Identify which cell holds the provided text, then report its (x, y) central coordinate. 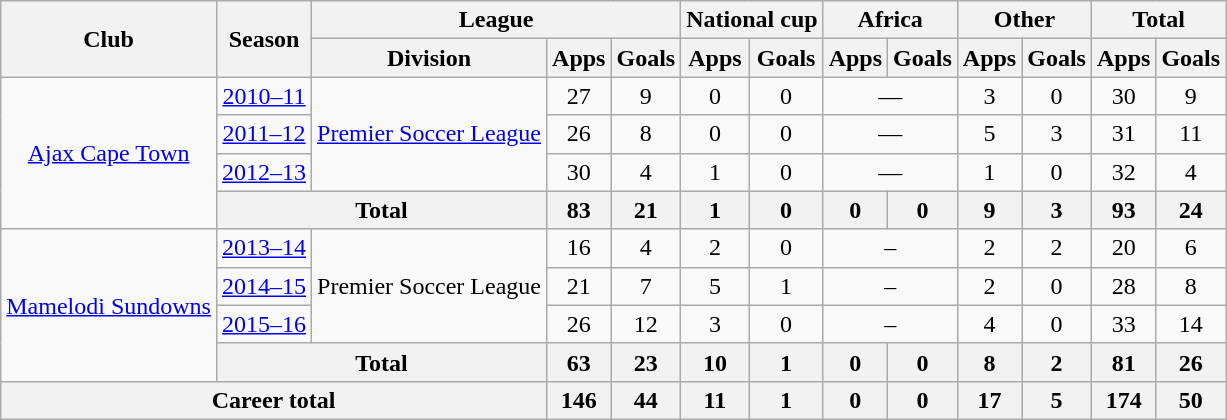
Africa (890, 20)
146 (579, 400)
2013–14 (264, 248)
10 (715, 362)
Season (264, 39)
Ajax Cape Town (109, 153)
93 (1123, 210)
17 (989, 400)
32 (1123, 172)
2011–12 (264, 134)
28 (1123, 286)
Other (1024, 20)
50 (1191, 400)
174 (1123, 400)
7 (646, 286)
83 (579, 210)
2014–15 (264, 286)
31 (1123, 134)
20 (1123, 248)
Club (109, 39)
33 (1123, 324)
2012–13 (264, 172)
23 (646, 362)
Career total (274, 400)
National cup (752, 20)
81 (1123, 362)
44 (646, 400)
2010–11 (264, 96)
63 (579, 362)
Mamelodi Sundowns (109, 305)
16 (579, 248)
League (496, 20)
12 (646, 324)
24 (1191, 210)
14 (1191, 324)
Division (430, 58)
6 (1191, 248)
2015–16 (264, 324)
27 (579, 96)
